Identify which cell holds the provided text, then report its (X, Y) central coordinate. 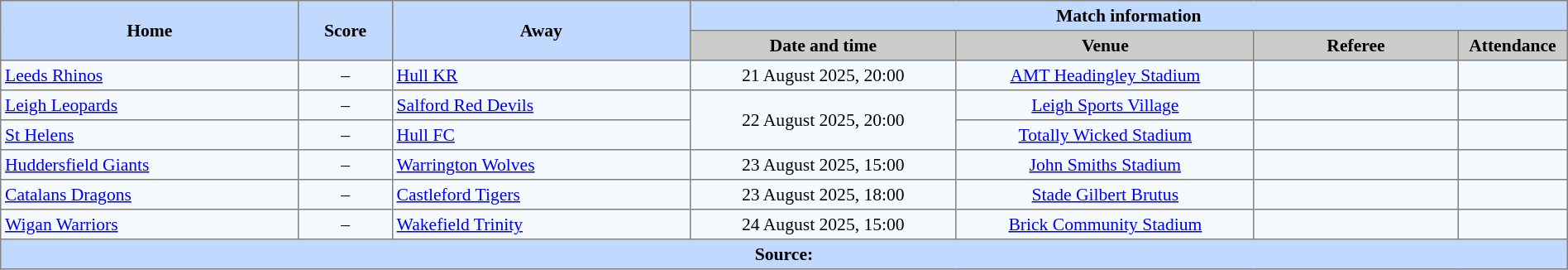
Hull FC (541, 135)
Wakefield Trinity (541, 224)
21 August 2025, 20:00 (823, 75)
Leigh Sports Village (1105, 105)
Score (346, 31)
Home (150, 31)
Hull KR (541, 75)
Huddersfield Giants (150, 165)
Totally Wicked Stadium (1105, 135)
Warrington Wolves (541, 165)
Leeds Rhinos (150, 75)
Referee (1355, 46)
22 August 2025, 20:00 (823, 120)
Venue (1105, 46)
Catalans Dragons (150, 195)
24 August 2025, 15:00 (823, 224)
Away (541, 31)
Date and time (823, 46)
Attendance (1513, 46)
AMT Headingley Stadium (1105, 75)
Stade Gilbert Brutus (1105, 195)
23 August 2025, 18:00 (823, 195)
23 August 2025, 15:00 (823, 165)
Brick Community Stadium (1105, 224)
Wigan Warriors (150, 224)
Match information (1128, 16)
Castleford Tigers (541, 195)
Salford Red Devils (541, 105)
John Smiths Stadium (1105, 165)
Leigh Leopards (150, 105)
St Helens (150, 135)
Source: (784, 254)
